Return [x, y] of the center of cell containing provided text 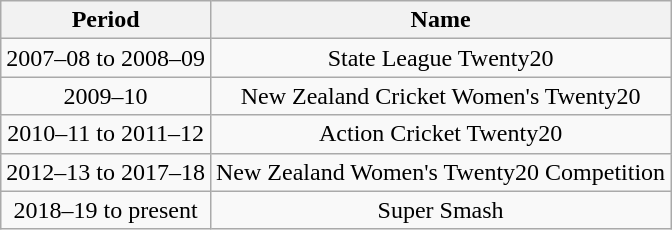
New Zealand Cricket Women's Twenty20 [440, 96]
2012–13 to 2017–18 [106, 172]
State League Twenty20 [440, 58]
New Zealand Women's Twenty20 Competition [440, 172]
Name [440, 20]
2010–11 to 2011–12 [106, 134]
Action Cricket Twenty20 [440, 134]
Super Smash [440, 210]
Period [106, 20]
2009–10 [106, 96]
2007–08 to 2008–09 [106, 58]
2018–19 to present [106, 210]
